Determine the [X, Y] coordinate at the center of the cell enclosing the given text.  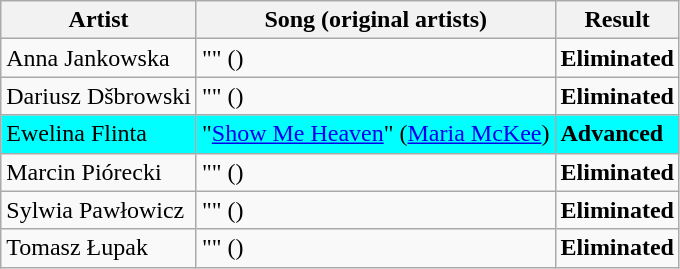
Result [617, 20]
Artist [99, 20]
"Show Me Heaven" (Maria McKee) [376, 134]
Anna Jankowska [99, 58]
Dariusz Dšbrowski [99, 96]
Tomasz Łupak [99, 248]
Sylwia Pawłowicz [99, 210]
Song (original artists) [376, 20]
Marcin Piórecki [99, 172]
Advanced [617, 134]
Ewelina Flinta [99, 134]
